For the text-containing cell, return its midpoint in [x, y] coordinate format. 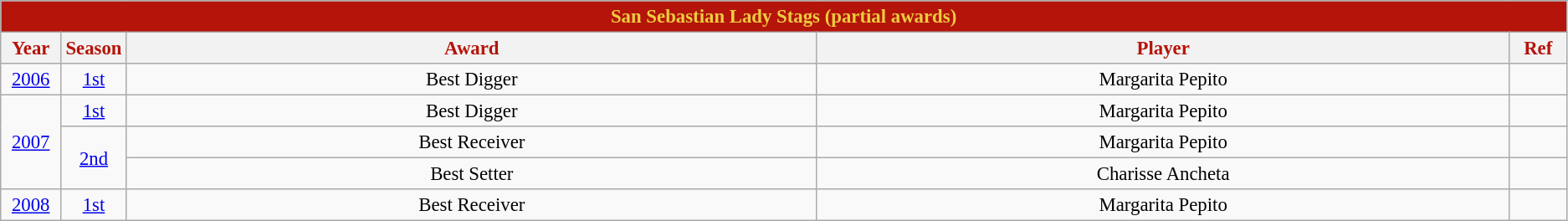
Charisse Ancheta [1163, 174]
Year [31, 49]
2006 [31, 80]
Ref [1538, 49]
Player [1163, 49]
2008 [31, 205]
Best Setter [472, 174]
2nd [94, 157]
Award [472, 49]
Season [94, 49]
2007 [31, 142]
San Sebastian Lady Stags (partial awards) [784, 17]
